Provide the (x, y) coordinate of the cell's center where the given text is located.  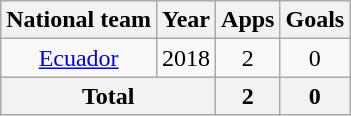
Goals (315, 20)
Ecuador (79, 58)
2018 (186, 58)
Apps (248, 20)
National team (79, 20)
Total (108, 96)
Year (186, 20)
